From the cell containing the given text, extract its center point as [X, Y] coordinate. 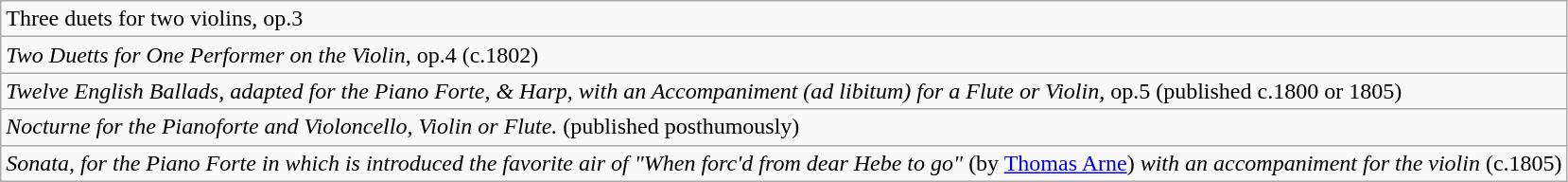
Three duets for two violins, op.3 [784, 19]
Nocturne for the Pianoforte and Violoncello, Violin or Flute. (published posthumously) [784, 127]
Two Duetts for One Performer on the Violin, op.4 (c.1802) [784, 55]
